Provide the (X, Y) coordinate of the cell's center where the given text is located.  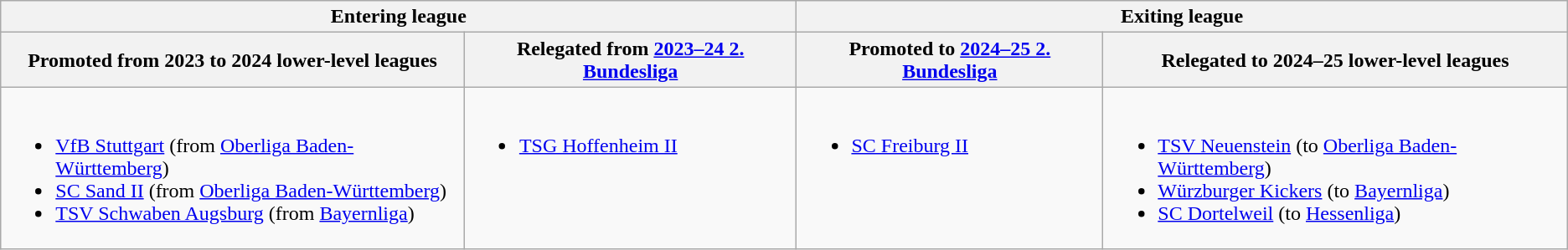
Promoted from 2023 to 2024 lower-level leagues (233, 60)
Promoted to 2024–25 2. Bundesliga (950, 60)
TSV Neuenstein (to Oberliga Baden-Württemberg)Würzburger Kickers (to Bayernliga)SC Dortelweil (to Hessenliga) (1335, 168)
Entering league (399, 17)
Relegated to 2024–25 lower-level leagues (1335, 60)
SC Freiburg II (950, 168)
Exiting league (1182, 17)
TSG Hoffenheim II (630, 168)
Relegated from 2023–24 2. Bundesliga (630, 60)
VfB Stuttgart (from Oberliga Baden-Württemberg)SC Sand II (from Oberliga Baden-Württemberg)TSV Schwaben Augsburg (from Bayernliga) (233, 168)
